Pinpoint the cell where the given text exists, returning its [x, y] midpoint coordinate. 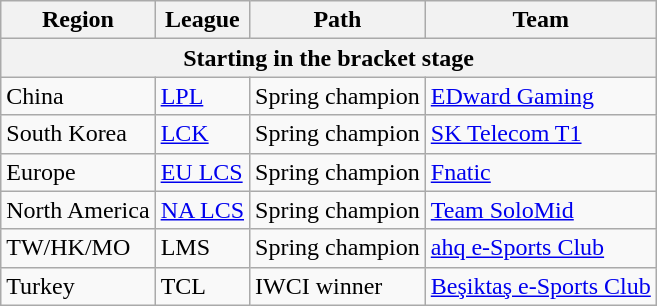
Turkey [78, 286]
League [202, 20]
TW/HK/MO [78, 248]
NA LCS [202, 210]
IWCI winner [338, 286]
Team [540, 20]
LCK [202, 134]
LMS [202, 248]
Starting in the bracket stage [329, 58]
EU LCS [202, 172]
South Korea [78, 134]
LPL [202, 96]
North America [78, 210]
Team SoloMid [540, 210]
Beşiktaş e-Sports Club [540, 286]
China [78, 96]
Fnatic [540, 172]
ahq e-Sports Club [540, 248]
Path [338, 20]
TCL [202, 286]
EDward Gaming [540, 96]
Europe [78, 172]
Region [78, 20]
SK Telecom T1 [540, 134]
